Extract the [x, y] coordinate from the center of the cell holding the provided text.  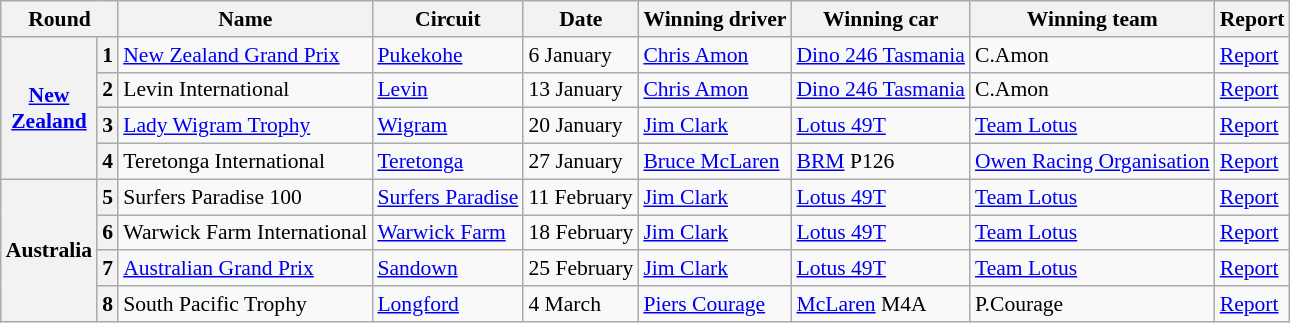
Teretonga International [245, 162]
Sandown [448, 269]
McLaren M4A [880, 304]
Owen Racing Organisation [1092, 162]
Bruce McLaren [714, 162]
Teretonga [448, 162]
Warwick Farm [448, 233]
Surfers Paradise 100 [245, 197]
NewZealand [49, 108]
Australia [49, 250]
Winning team [1092, 19]
1 [108, 55]
Winning driver [714, 19]
20 January [580, 126]
2 [108, 90]
4 [108, 162]
11 February [580, 197]
P.Courage [1092, 304]
BRM P126 [880, 162]
13 January [580, 90]
Circuit [448, 19]
8 [108, 304]
Name [245, 19]
Longford [448, 304]
3 [108, 126]
Lady Wigram Trophy [245, 126]
Levin International [245, 90]
27 January [580, 162]
5 [108, 197]
Levin [448, 90]
Warwick Farm International [245, 233]
Pukekohe [448, 55]
25 February [580, 269]
18 February [580, 233]
Date [580, 19]
Surfers Paradise [448, 197]
4 March [580, 304]
South Pacific Trophy [245, 304]
Wigram [448, 126]
New Zealand Grand Prix [245, 55]
6 [108, 233]
Australian Grand Prix [245, 269]
Winning car [880, 19]
6 January [580, 55]
Round [60, 19]
7 [108, 269]
Piers Courage [714, 304]
